Detect which cell encompasses the target text, then output its (X, Y) center coordinate. 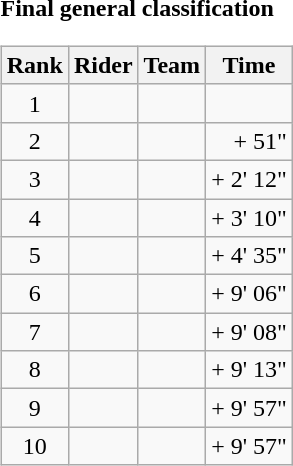
3 (34, 179)
6 (34, 294)
Team (172, 65)
Rider (103, 65)
9 (34, 408)
5 (34, 256)
Rank (34, 65)
+ 9' 13" (250, 370)
8 (34, 370)
2 (34, 141)
7 (34, 332)
+ 3' 10" (250, 217)
+ 9' 06" (250, 294)
+ 9' 08" (250, 332)
1 (34, 103)
4 (34, 217)
+ 2' 12" (250, 179)
10 (34, 446)
+ 51" (250, 141)
+ 4' 35" (250, 256)
Time (250, 65)
